Find where the given text appears and provide that cell's center as [x, y] coordinate. 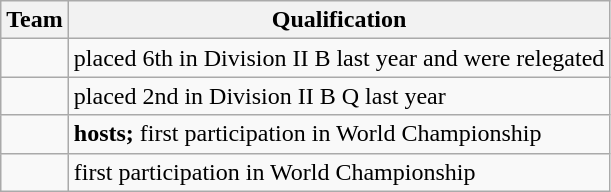
first participation in World Championship [339, 172]
Qualification [339, 20]
hosts; first participation in World Championship [339, 134]
placed 2nd in Division II B Q last year [339, 96]
Team [35, 20]
placed 6th in Division II B last year and were relegated [339, 58]
